Scan for the cell matching the given text and deliver its (X, Y) coordinate at center. 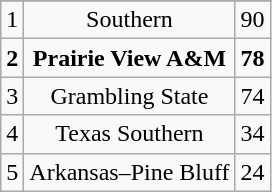
Arkansas–Pine Bluff (130, 172)
4 (12, 134)
5 (12, 172)
Grambling State (130, 96)
74 (252, 96)
Southern (130, 20)
1 (12, 20)
Texas Southern (130, 134)
90 (252, 20)
24 (252, 172)
Prairie View A&M (130, 58)
2 (12, 58)
78 (252, 58)
3 (12, 96)
34 (252, 134)
